From the cell containing the given text, extract its center point as [X, Y] coordinate. 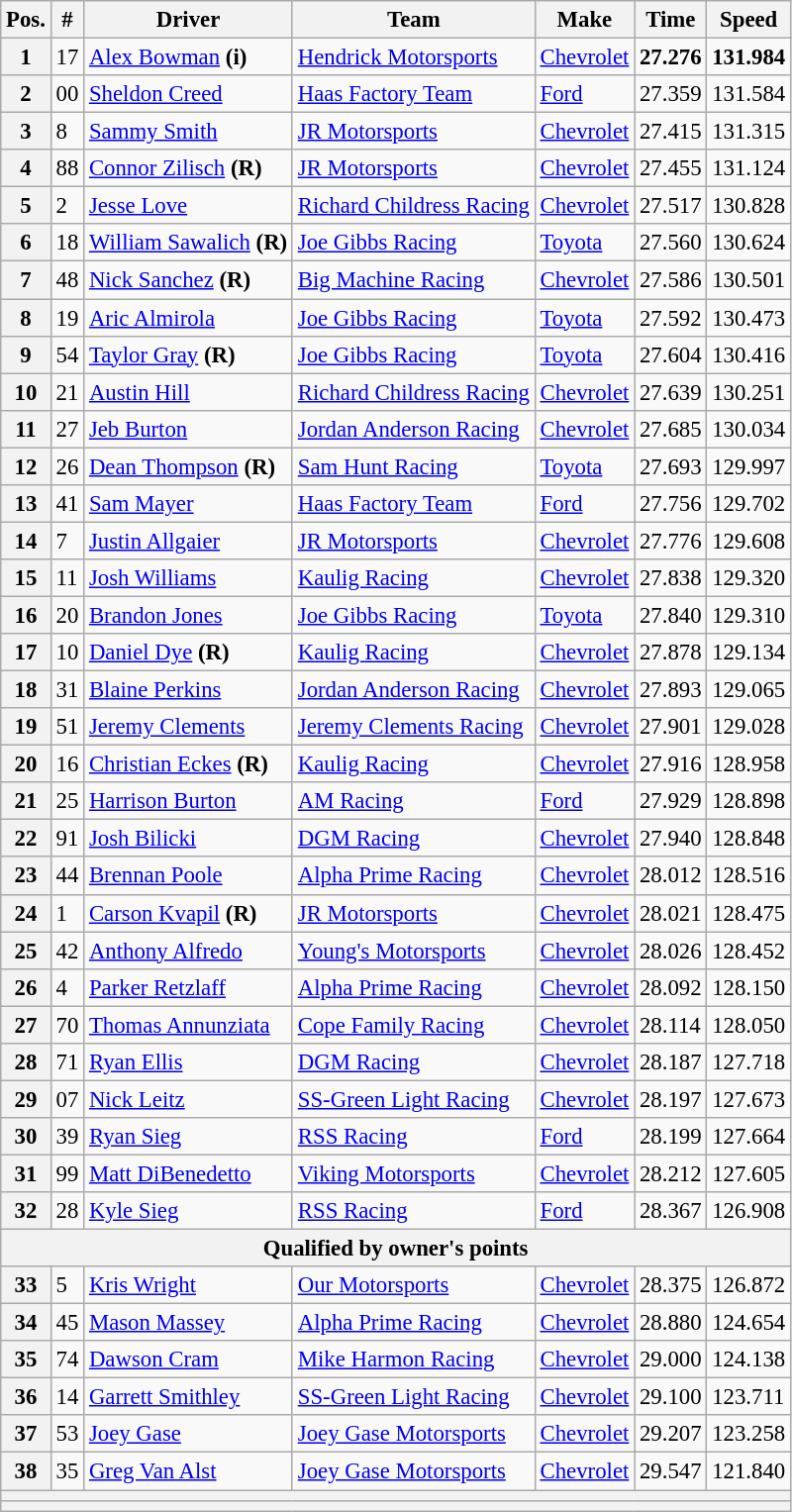
Aric Almirola [188, 318]
128.958 [748, 764]
28.092 [671, 987]
Taylor Gray (R) [188, 354]
126.872 [748, 1285]
6 [26, 243]
45 [67, 1323]
Ryan Ellis [188, 1062]
Garrett Smithley [188, 1397]
27.776 [671, 541]
128.848 [748, 839]
70 [67, 1025]
Joey Gase [188, 1435]
27.893 [671, 690]
123.258 [748, 1435]
Sam Hunt Racing [414, 466]
00 [67, 94]
Greg Van Alst [188, 1471]
28.375 [671, 1285]
27.929 [671, 801]
27.756 [671, 504]
AM Racing [414, 801]
128.452 [748, 951]
34 [26, 1323]
130.828 [748, 206]
127.718 [748, 1062]
William Sawalich (R) [188, 243]
23 [26, 876]
Brandon Jones [188, 615]
27.359 [671, 94]
27.916 [671, 764]
Justin Allgaier [188, 541]
27.685 [671, 429]
07 [67, 1099]
41 [67, 504]
Austin Hill [188, 392]
130.251 [748, 392]
27.586 [671, 280]
13 [26, 504]
124.138 [748, 1360]
27.592 [671, 318]
54 [67, 354]
Blaine Perkins [188, 690]
Carson Kvapil (R) [188, 913]
88 [67, 168]
27.415 [671, 132]
121.840 [748, 1471]
44 [67, 876]
Cope Family Racing [414, 1025]
Jesse Love [188, 206]
130.624 [748, 243]
24 [26, 913]
Pos. [26, 20]
Make [584, 20]
130.501 [748, 280]
Viking Motorsports [414, 1173]
Mason Massey [188, 1323]
Alex Bowman (i) [188, 57]
130.034 [748, 429]
28.199 [671, 1137]
39 [67, 1137]
28.114 [671, 1025]
Brennan Poole [188, 876]
Ryan Sieg [188, 1137]
129.065 [748, 690]
130.473 [748, 318]
131.315 [748, 132]
37 [26, 1435]
129.134 [748, 653]
128.475 [748, 913]
Driver [188, 20]
123.711 [748, 1397]
27.276 [671, 57]
126.908 [748, 1211]
124.654 [748, 1323]
28.367 [671, 1211]
27.604 [671, 354]
Speed [748, 20]
Daniel Dye (R) [188, 653]
Dean Thompson (R) [188, 466]
53 [67, 1435]
29.547 [671, 1471]
27.840 [671, 615]
Qualified by owner's points [396, 1249]
128.898 [748, 801]
27.878 [671, 653]
38 [26, 1471]
128.150 [748, 987]
131.984 [748, 57]
27.940 [671, 839]
30 [26, 1137]
28.187 [671, 1062]
Jeremy Clements Racing [414, 727]
128.516 [748, 876]
22 [26, 839]
Anthony Alfredo [188, 951]
Team [414, 20]
131.124 [748, 168]
15 [26, 578]
12 [26, 466]
Harrison Burton [188, 801]
129.310 [748, 615]
33 [26, 1285]
Dawson Cram [188, 1360]
127.605 [748, 1173]
91 [67, 839]
127.664 [748, 1137]
29.100 [671, 1397]
36 [26, 1397]
27.838 [671, 578]
27.639 [671, 392]
Jeb Burton [188, 429]
Jeremy Clements [188, 727]
27.560 [671, 243]
29.000 [671, 1360]
9 [26, 354]
27.901 [671, 727]
28.212 [671, 1173]
27.455 [671, 168]
# [67, 20]
Josh Williams [188, 578]
28.880 [671, 1323]
32 [26, 1211]
Time [671, 20]
129.702 [748, 504]
27.517 [671, 206]
Nick Leitz [188, 1099]
Josh Bilicki [188, 839]
129.320 [748, 578]
Hendrick Motorsports [414, 57]
Sam Mayer [188, 504]
127.673 [748, 1099]
Thomas Annunziata [188, 1025]
29 [26, 1099]
129.997 [748, 466]
Kris Wright [188, 1285]
Nick Sanchez (R) [188, 280]
71 [67, 1062]
131.584 [748, 94]
130.416 [748, 354]
129.608 [748, 541]
28.021 [671, 913]
Young's Motorsports [414, 951]
128.050 [748, 1025]
Kyle Sieg [188, 1211]
129.028 [748, 727]
27.693 [671, 466]
Sheldon Creed [188, 94]
51 [67, 727]
Matt DiBenedetto [188, 1173]
99 [67, 1173]
28.026 [671, 951]
3 [26, 132]
Connor Zilisch (R) [188, 168]
Christian Eckes (R) [188, 764]
42 [67, 951]
74 [67, 1360]
Our Motorsports [414, 1285]
Big Machine Racing [414, 280]
28.197 [671, 1099]
Sammy Smith [188, 132]
29.207 [671, 1435]
48 [67, 280]
Parker Retzlaff [188, 987]
Mike Harmon Racing [414, 1360]
28.012 [671, 876]
